Provide the (X, Y) coordinate of the cell's center where the given text is located.  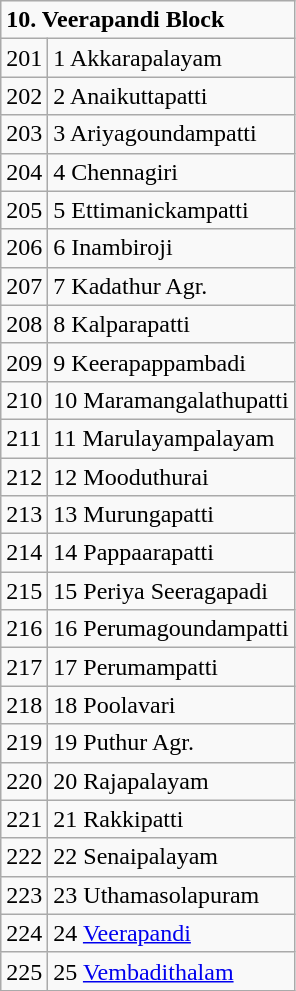
206 (24, 248)
202 (24, 96)
17 Perumampatti (171, 667)
19 Puthur Agr. (171, 743)
2 Anaikuttapatti (171, 96)
208 (24, 324)
223 (24, 895)
222 (24, 857)
216 (24, 629)
207 (24, 286)
220 (24, 781)
16 Perumagoundampatti (171, 629)
6 Inambiroji (171, 248)
10. Veerapandi Block (148, 20)
213 (24, 515)
5 Ettimanickampatti (171, 210)
10 Maramangalathupatti (171, 400)
9 Keerapappambadi (171, 362)
11 Marulayampalayam (171, 438)
14 Pappaarapatti (171, 553)
22 Senaipalayam (171, 857)
21 Rakkipatti (171, 819)
1 Akkarapalayam (171, 58)
217 (24, 667)
23 Uthamasolapuram (171, 895)
218 (24, 705)
219 (24, 743)
13 Murungapatti (171, 515)
203 (24, 134)
209 (24, 362)
25 Vembadithalam (171, 971)
7 Kadathur Agr. (171, 286)
204 (24, 172)
20 Rajapalayam (171, 781)
205 (24, 210)
212 (24, 477)
18 Poolavari (171, 705)
225 (24, 971)
24 Veerapandi (171, 933)
3 Ariyagoundampatti (171, 134)
224 (24, 933)
210 (24, 400)
214 (24, 553)
12 Mooduthurai (171, 477)
211 (24, 438)
221 (24, 819)
8 Kalparapatti (171, 324)
201 (24, 58)
215 (24, 591)
15 Periya Seeragapadi (171, 591)
4 Chennagiri (171, 172)
